Identify which cell holds the provided text, then report its (x, y) central coordinate. 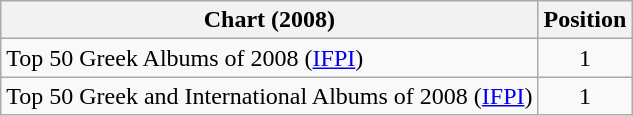
Top 50 Greek Albums of 2008 (IFPI) (270, 58)
Position (585, 20)
Top 50 Greek and International Albums of 2008 (IFPI) (270, 96)
Chart (2008) (270, 20)
